Locate the cell with the specified text and output its (X, Y) center coordinate. 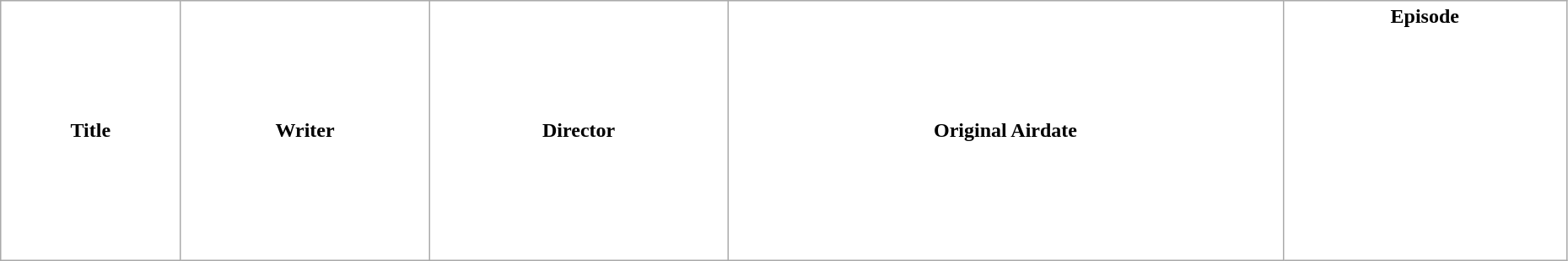
Original Airdate (1005, 131)
Title (91, 131)
Episode (1425, 131)
Director (579, 131)
Writer (305, 131)
